Pinpoint the cell where the given text exists, returning its (X, Y) midpoint coordinate. 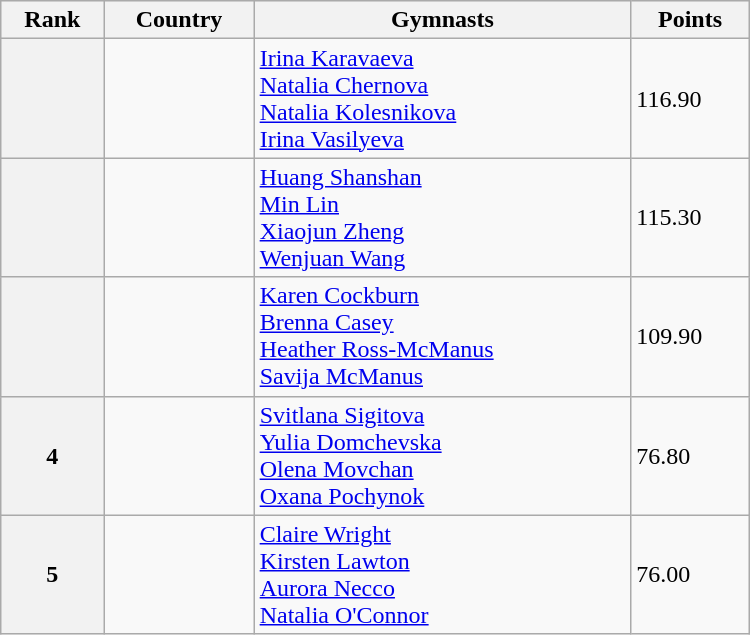
Huang ShanshanMin LinXiaojun Zheng Wenjuan Wang (442, 218)
Claire WrightKirsten LawtonAurora NeccoNatalia O'Connor (442, 574)
Points (690, 20)
5 (52, 574)
Rank (52, 20)
76.00 (690, 574)
Svitlana SigitovaYulia DomchevskaOlena MovchanOxana Pochynok (442, 456)
115.30 (690, 218)
Irina KaravaevaNatalia ChernovaNatalia Kolesnikova Irina Vasilyeva (442, 98)
Karen CockburnBrenna CaseyHeather Ross-McManusSavija McManus (442, 336)
4 (52, 456)
76.80 (690, 456)
Gymnasts (442, 20)
109.90 (690, 336)
Country (179, 20)
116.90 (690, 98)
